Determine the (x, y) coordinate at the center of the cell enclosing the given text.  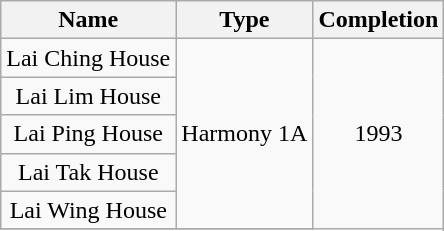
Type (244, 20)
Lai Ping House (88, 134)
Lai Wing House (88, 210)
1993 (378, 134)
Name (88, 20)
Completion (378, 20)
Lai Lim House (88, 96)
Lai Ching House (88, 58)
Lai Tak House (88, 172)
Harmony 1A (244, 134)
